Pinpoint the cell where the given text exists, returning its [x, y] midpoint coordinate. 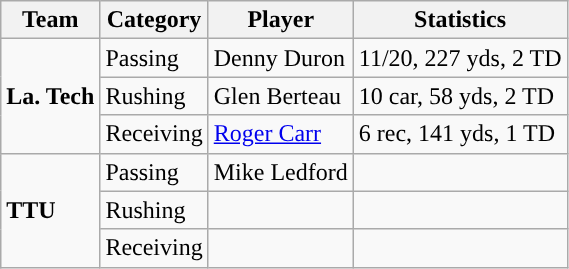
6 rec, 141 yds, 1 TD [460, 134]
Denny Duron [280, 58]
Category [154, 20]
TTU [50, 210]
Mike Ledford [280, 172]
Team [50, 20]
Statistics [460, 20]
Glen Berteau [280, 96]
Roger Carr [280, 134]
11/20, 227 yds, 2 TD [460, 58]
Player [280, 20]
La. Tech [50, 96]
10 car, 58 yds, 2 TD [460, 96]
